Provide the [x, y] coordinate of the cell's center where the given text is located.  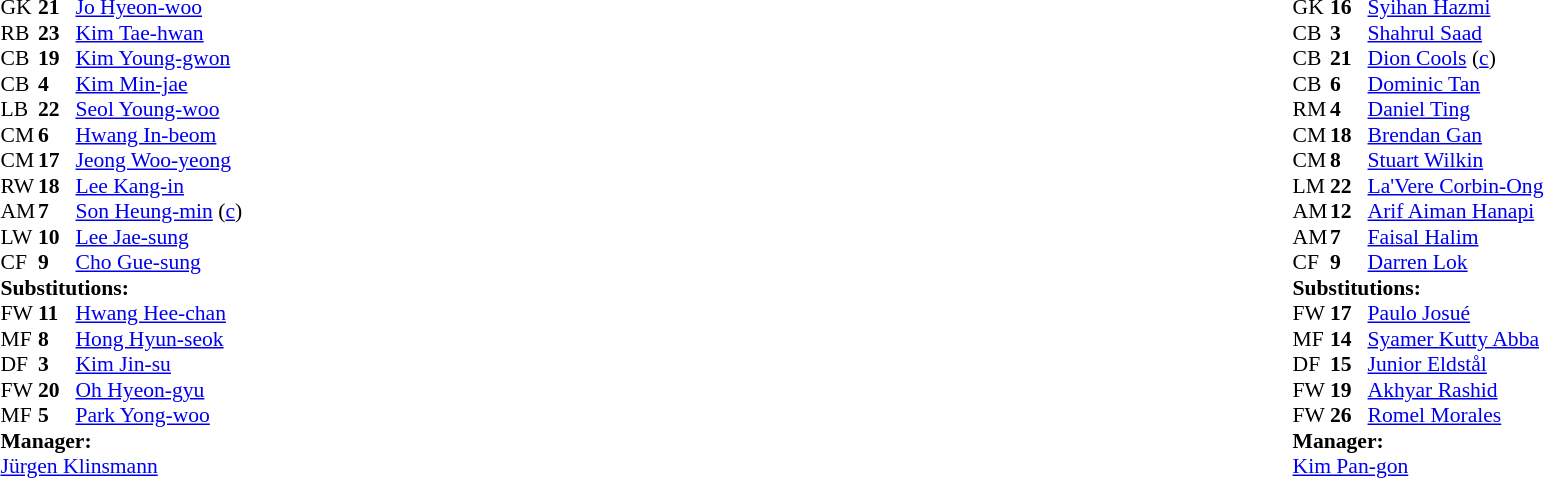
20 [57, 390]
Kim Young-gwon [160, 59]
Oh Hyeon-gyu [160, 390]
Kim Jin-su [160, 365]
Park Yong-woo [160, 415]
15 [1349, 365]
Paulo Josué [1456, 313]
Son Heung-min (c) [160, 211]
Jeong Woo-yeong [160, 161]
Shahrul Saad [1456, 33]
Arif Aiman Hanapi [1456, 211]
Hwang Hee-chan [160, 313]
23 [57, 33]
Kim Min-jae [160, 84]
10 [57, 237]
Akhyar Rashid [1456, 390]
5 [57, 415]
Hong Hyun-seok [160, 339]
RB [19, 33]
Brendan Gan [1456, 135]
Stuart Wilkin [1456, 161]
RW [19, 186]
Romel Morales [1456, 415]
Lee Kang-in [160, 186]
Lee Jae-sung [160, 237]
LM [1312, 186]
Dominic Tan [1456, 84]
La'Vere Corbin-Ong [1456, 186]
26 [1349, 415]
Daniel Ting [1456, 109]
Syamer Kutty Abba [1456, 339]
Dion Cools (c) [1456, 59]
Kim Tae-hwan [160, 33]
12 [1349, 211]
11 [57, 313]
21 [1349, 59]
LB [19, 109]
LW [19, 237]
Junior Eldstål [1456, 365]
Hwang In-beom [160, 135]
RM [1312, 109]
14 [1349, 339]
Cho Gue-sung [160, 263]
Faisal Halim [1456, 237]
Seol Young-woo [160, 109]
Darren Lok [1456, 263]
